Pinpoint the cell where the given text exists, returning its (X, Y) midpoint coordinate. 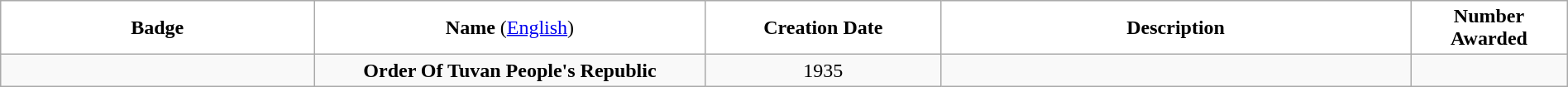
Number Awarded (1489, 28)
1935 (823, 70)
Badge (157, 28)
Creation Date (823, 28)
Name (English) (510, 28)
Order Of Tuvan People's Republic (510, 70)
Description (1175, 28)
